Output the [x, y] coordinate of the center of the cell containing the given text.  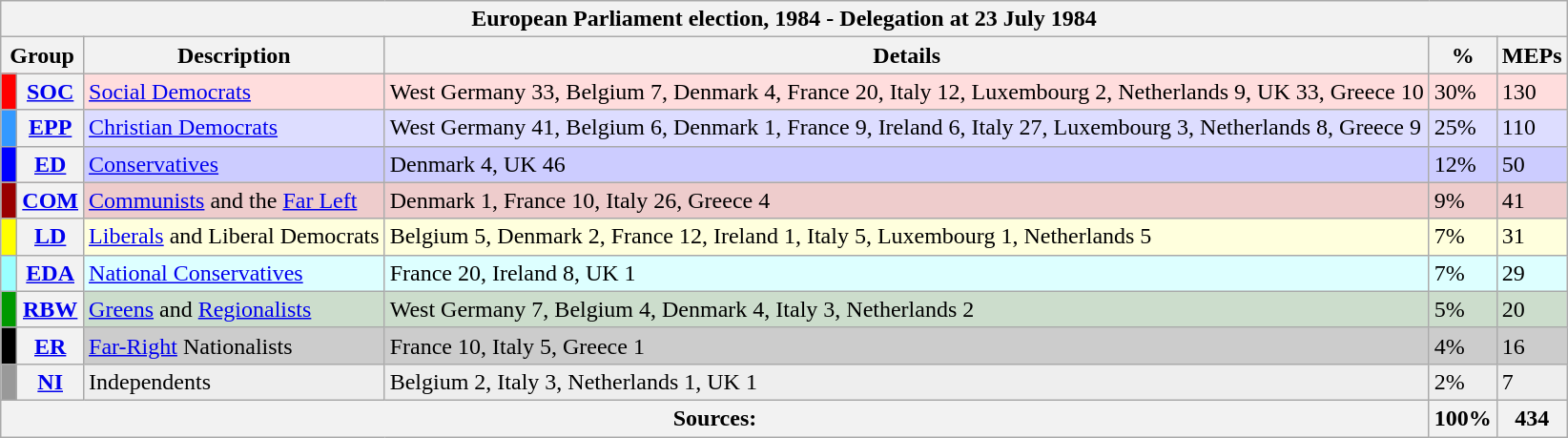
25% [1463, 128]
Belgium 2, Italy 3, Netherlands 1, UK 1 [906, 382]
110 [1532, 128]
50 [1532, 164]
European Parliament election, 1984 - Delegation at 23 July 1984 [784, 19]
434 [1532, 418]
20 [1532, 309]
RBW [51, 309]
29 [1532, 273]
Far-Right Nationalists [235, 345]
National Conservatives [235, 273]
Independents [235, 382]
COM [51, 200]
30% [1463, 92]
ED [51, 164]
Denmark 4, UK 46 [906, 164]
31 [1532, 237]
Denmark 1, France 10, Italy 26, Greece 4 [906, 200]
Communists and the Far Left [235, 200]
Conservatives [235, 164]
Sources: [715, 418]
Social Democrats [235, 92]
9% [1463, 200]
% [1463, 55]
France 20, Ireland 8, UK 1 [906, 273]
Belgium 5, Denmark 2, France 12, Ireland 1, Italy 5, Luxembourg 1, Netherlands 5 [906, 237]
2% [1463, 382]
Group [42, 55]
MEPs [1532, 55]
LD [51, 237]
West Germany 7, Belgium 4, Denmark 4, Italy 3, Netherlands 2 [906, 309]
SOC [51, 92]
Liberals and Liberal Democrats [235, 237]
7 [1532, 382]
130 [1532, 92]
41 [1532, 200]
EDA [51, 273]
Greens and Regionalists [235, 309]
ER [51, 345]
West Germany 33, Belgium 7, Denmark 4, France 20, Italy 12, Luxembourg 2, Netherlands 9, UK 33, Greece 10 [906, 92]
16 [1532, 345]
Christian Democrats [235, 128]
5% [1463, 309]
EPP [51, 128]
12% [1463, 164]
4% [1463, 345]
Description [235, 55]
West Germany 41, Belgium 6, Denmark 1, France 9, Ireland 6, Italy 27, Luxembourg 3, Netherlands 8, Greece 9 [906, 128]
100% [1463, 418]
Details [906, 55]
France 10, Italy 5, Greece 1 [906, 345]
NI [51, 382]
